Identify which cell holds the provided text, then report its [X, Y] central coordinate. 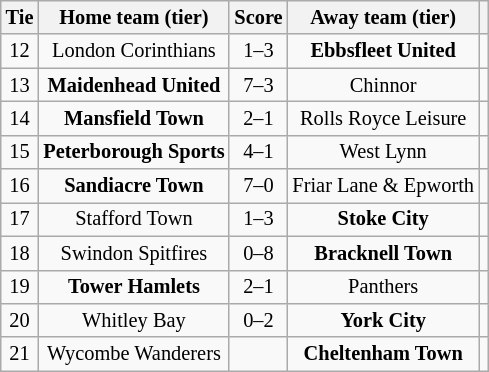
Cheltenham Town [382, 354]
Away team (tier) [382, 17]
Rolls Royce Leisure [382, 118]
16 [20, 186]
London Corinthians [134, 51]
4–1 [258, 152]
Chinnor [382, 85]
West Lynn [382, 152]
12 [20, 51]
Swindon Spitfires [134, 253]
19 [20, 287]
Whitley Bay [134, 320]
0–8 [258, 253]
17 [20, 219]
0–2 [258, 320]
Tower Hamlets [134, 287]
Mansfield Town [134, 118]
18 [20, 253]
Sandiacre Town [134, 186]
Panthers [382, 287]
20 [20, 320]
Tie [20, 17]
21 [20, 354]
Friar Lane & Epworth [382, 186]
Bracknell Town [382, 253]
Maidenhead United [134, 85]
Wycombe Wanderers [134, 354]
Peterborough Sports [134, 152]
14 [20, 118]
Stafford Town [134, 219]
Stoke City [382, 219]
York City [382, 320]
15 [20, 152]
7–3 [258, 85]
Ebbsfleet United [382, 51]
13 [20, 85]
Home team (tier) [134, 17]
7–0 [258, 186]
Score [258, 17]
